Locate the cell with the specified text and output its (x, y) center coordinate. 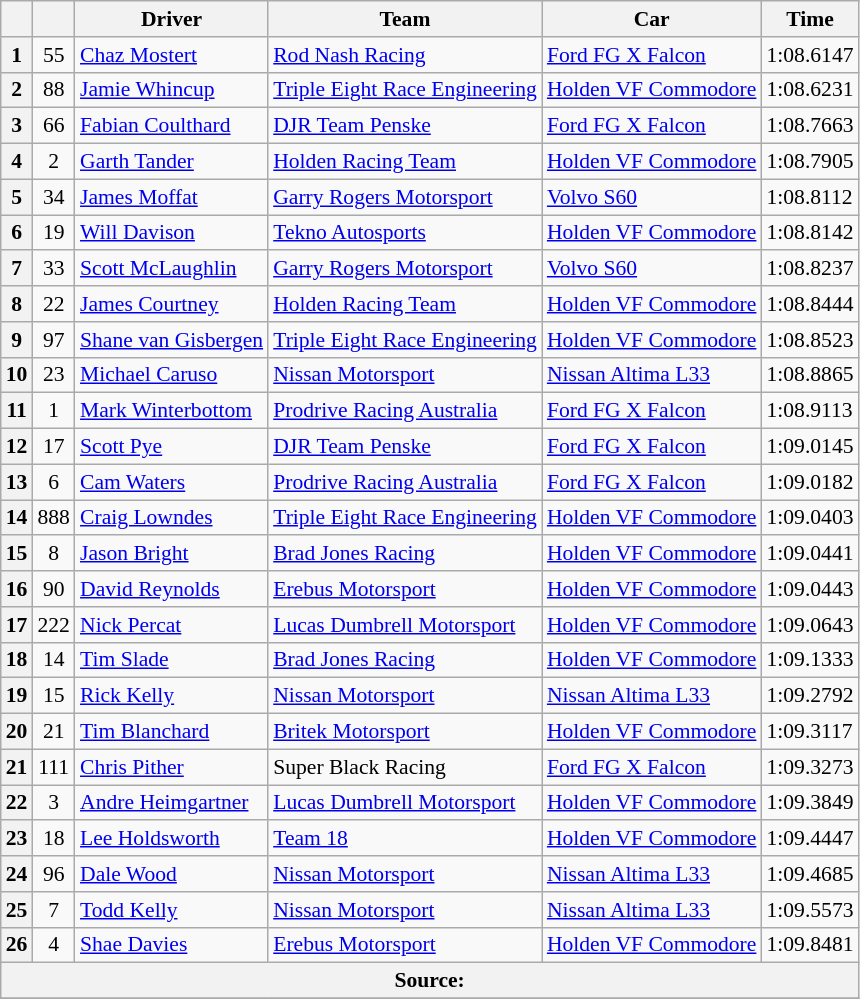
Jason Bright (172, 554)
55 (54, 55)
Driver (172, 19)
34 (54, 197)
Rick Kelly (172, 696)
Super Black Racing (405, 767)
1:08.8237 (810, 269)
1:09.1333 (810, 660)
5 (17, 197)
Garth Tander (172, 162)
1:09.3273 (810, 767)
Source: (430, 981)
Dale Wood (172, 874)
Lee Holdsworth (172, 839)
97 (54, 340)
1:09.0441 (810, 554)
1:09.3849 (810, 803)
1:08.7663 (810, 126)
Time (810, 19)
Will Davison (172, 233)
1:09.3117 (810, 732)
1:09.0403 (810, 518)
20 (17, 732)
Andre Heimgartner (172, 803)
Tim Slade (172, 660)
222 (54, 625)
1:09.0182 (810, 482)
James Moffat (172, 197)
25 (17, 910)
James Courtney (172, 304)
111 (54, 767)
Team 18 (405, 839)
1:09.2792 (810, 696)
16 (17, 589)
Team (405, 19)
1:08.8112 (810, 197)
888 (54, 518)
1:08.8444 (810, 304)
1:08.6147 (810, 55)
1:09.0145 (810, 447)
1:09.4685 (810, 874)
Scott Pye (172, 447)
Fabian Coulthard (172, 126)
33 (54, 269)
Craig Lowndes (172, 518)
9 (17, 340)
88 (54, 90)
12 (17, 447)
Michael Caruso (172, 375)
Car (652, 19)
1:08.8523 (810, 340)
1:09.4447 (810, 839)
1:08.8865 (810, 375)
1:08.7905 (810, 162)
1:08.6231 (810, 90)
90 (54, 589)
Shane van Gisbergen (172, 340)
David Reynolds (172, 589)
Shae Davies (172, 945)
13 (17, 482)
Rod Nash Racing (405, 55)
1:09.0643 (810, 625)
11 (17, 411)
Tim Blanchard (172, 732)
26 (17, 945)
66 (54, 126)
Nick Percat (172, 625)
1:08.9113 (810, 411)
1:09.5573 (810, 910)
Tekno Autosports (405, 233)
1:09.8481 (810, 945)
Todd Kelly (172, 910)
Chaz Mostert (172, 55)
96 (54, 874)
10 (17, 375)
Scott McLaughlin (172, 269)
24 (17, 874)
Britek Motorsport (405, 732)
1:08.8142 (810, 233)
Cam Waters (172, 482)
Chris Pither (172, 767)
Mark Winterbottom (172, 411)
1:09.0443 (810, 589)
Jamie Whincup (172, 90)
